Locate the cell with the specified text and output its (X, Y) center coordinate. 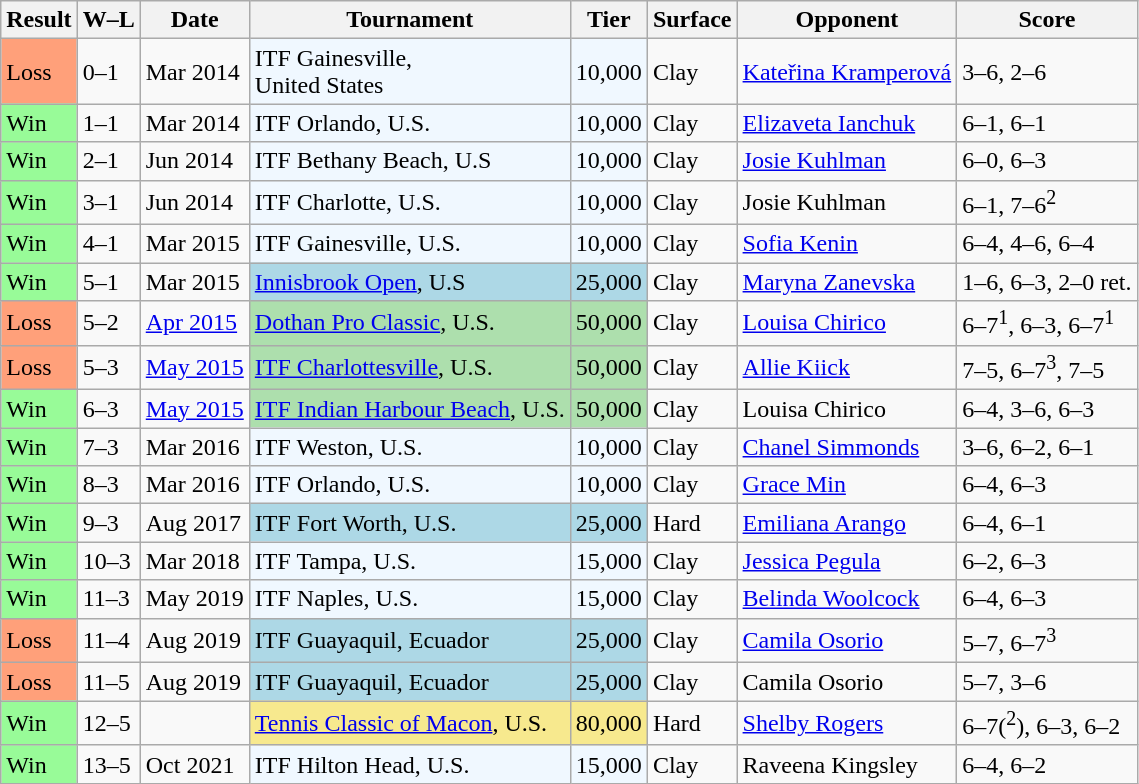
Shelby Rogers (847, 724)
ITF Charlottesville, U.S. (410, 368)
Tennis Classic of Macon, U.S. (410, 724)
5–2 (108, 324)
Result (39, 20)
ITF Naples, U.S. (410, 599)
6–3 (108, 409)
2–1 (108, 161)
Mar 2018 (194, 561)
6–4, 3–6, 6–3 (1047, 409)
7–3 (108, 447)
11–4 (108, 640)
1–1 (108, 123)
Kateřina Kramperová (847, 72)
6–0, 6–3 (1047, 161)
ITF Fort Worth, U.S. (410, 523)
11–3 (108, 599)
3–6, 2–6 (1047, 72)
Tournament (410, 20)
Dothan Pro Classic, U.S. (410, 324)
80,000 (608, 724)
Oct 2021 (194, 764)
5–7, 3–6 (1047, 682)
W–L (108, 20)
Raveena Kingsley (847, 764)
7–5, 6–73, 7–5 (1047, 368)
Sofia Kenin (847, 244)
Chanel Simmonds (847, 447)
Tier (608, 20)
May 2019 (194, 599)
Opponent (847, 20)
Aug 2017 (194, 523)
ITF Bethany Beach, U.S (410, 161)
6–4, 4–6, 6–4 (1047, 244)
ITF Gainesville, United States (410, 72)
6–4, 6–1 (1047, 523)
Emiliana Arango (847, 523)
Belinda Woolcock (847, 599)
Jessica Pegula (847, 561)
5–3 (108, 368)
ITF Charlotte, U.S. (410, 202)
ITF Tampa, U.S. (410, 561)
Grace Min (847, 485)
4–1 (108, 244)
Maryna Zanevska (847, 282)
Allie Kiick (847, 368)
Elizaveta Ianchuk (847, 123)
5–7, 6–73 (1047, 640)
0–1 (108, 72)
6–2, 6–3 (1047, 561)
Score (1047, 20)
6–71, 6–3, 6–71 (1047, 324)
Surface (692, 20)
8–3 (108, 485)
1–6, 6–3, 2–0 ret. (1047, 282)
ITF Weston, U.S. (410, 447)
ITF Indian Harbour Beach, U.S. (410, 409)
ITF Gainesville, U.S. (410, 244)
Innisbrook Open, U.S (410, 282)
6–1, 7–62 (1047, 202)
ITF Hilton Head, U.S. (410, 764)
12–5 (108, 724)
10–3 (108, 561)
6–7(2), 6–3, 6–2 (1047, 724)
9–3 (108, 523)
3–1 (108, 202)
6–1, 6–1 (1047, 123)
3–6, 6–2, 6–1 (1047, 447)
Apr 2015 (194, 324)
13–5 (108, 764)
Date (194, 20)
5–1 (108, 282)
11–5 (108, 682)
6–4, 6–2 (1047, 764)
